Determine the (x, y) coordinate at the center of the cell enclosing the given text.  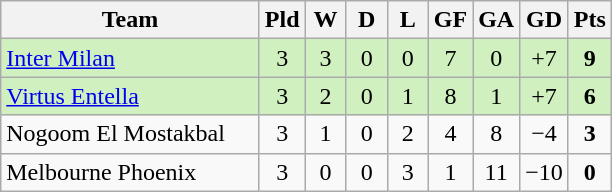
W (326, 20)
Nogoom El Mostakbal (130, 134)
−10 (544, 172)
Virtus Entella (130, 96)
11 (496, 172)
GD (544, 20)
7 (450, 58)
Melbourne Phoenix (130, 172)
Inter Milan (130, 58)
Pts (590, 20)
Team (130, 20)
GF (450, 20)
9 (590, 58)
L (408, 20)
−4 (544, 134)
6 (590, 96)
D (366, 20)
GA (496, 20)
Pld (282, 20)
4 (450, 134)
